Output the [x, y] coordinate of the center of the cell containing the given text.  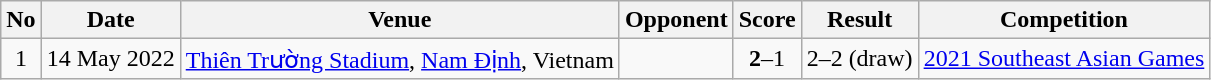
Opponent [676, 20]
Venue [400, 20]
2–2 (draw) [860, 59]
Thiên Trường Stadium, Nam Định, Vietnam [400, 59]
Result [860, 20]
Competition [1064, 20]
1 [21, 59]
Score [767, 20]
2–1 [767, 59]
14 May 2022 [110, 59]
Date [110, 20]
2021 Southeast Asian Games [1064, 59]
No [21, 20]
